From the cell containing the given text, extract its center point as [X, Y] coordinate. 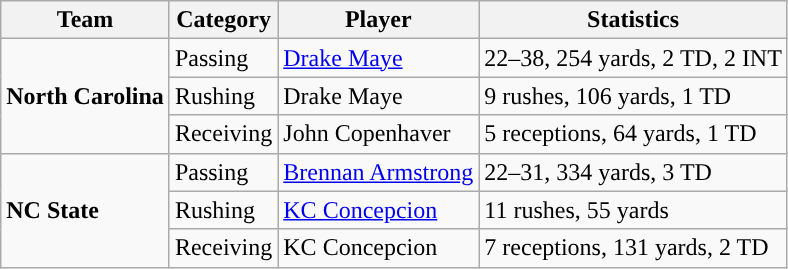
Category [223, 20]
Player [378, 20]
9 rushes, 106 yards, 1 TD [634, 96]
22–31, 334 yards, 3 TD [634, 172]
Statistics [634, 20]
John Copenhaver [378, 134]
22–38, 254 yards, 2 TD, 2 INT [634, 58]
Brennan Armstrong [378, 172]
Team [86, 20]
7 receptions, 131 yards, 2 TD [634, 248]
North Carolina [86, 96]
5 receptions, 64 yards, 1 TD [634, 134]
11 rushes, 55 yards [634, 210]
NC State [86, 210]
